Identify which cell holds the provided text, then report its [x, y] central coordinate. 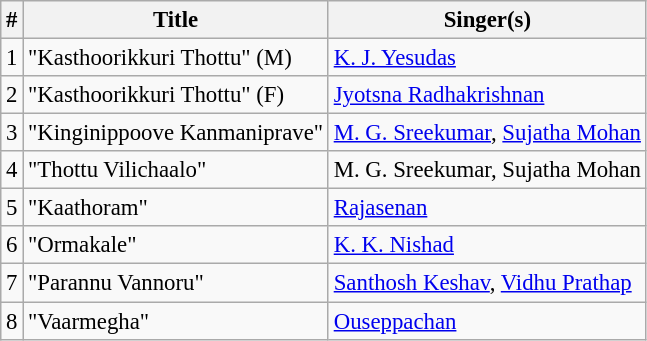
Rajasenan [487, 208]
6 [12, 245]
"Parannu Vannoru" [176, 283]
7 [12, 283]
Singer(s) [487, 20]
"Kasthoorikkuri Thottu" (F) [176, 95]
# [12, 20]
K. J. Yesudas [487, 58]
"Kinginippoove Kanmaniprave" [176, 133]
4 [12, 170]
"Vaarmegha" [176, 321]
8 [12, 321]
Ouseppachan [487, 321]
K. K. Nishad [487, 245]
"Kasthoorikkuri Thottu" (M) [176, 58]
2 [12, 95]
"Kaathoram" [176, 208]
"Thottu Vilichaalo" [176, 170]
Title [176, 20]
5 [12, 208]
Jyotsna Radhakrishnan [487, 95]
1 [12, 58]
Santhosh Keshav, Vidhu Prathap [487, 283]
"Ormakale" [176, 245]
3 [12, 133]
